Pinpoint the cell where the given text exists, returning its [x, y] midpoint coordinate. 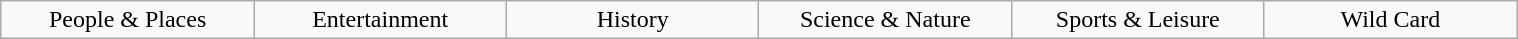
Entertainment [380, 20]
Sports & Leisure [1138, 20]
Wild Card [1390, 20]
History [632, 20]
Science & Nature [886, 20]
People & Places [128, 20]
